Capture the cell that displays the provided text and extract its [X, Y] central coordinate. 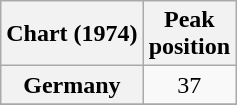
Chart (1974) [72, 34]
37 [189, 85]
Germany [72, 85]
Peakposition [189, 34]
